Locate the cell with the specified text and output its [X, Y] center coordinate. 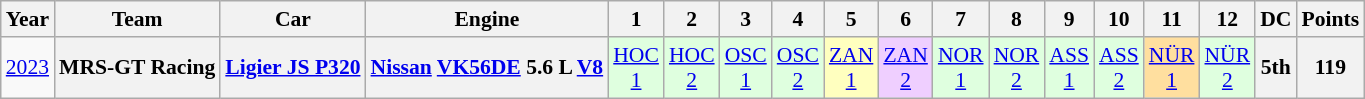
NOR1 [961, 68]
119 [1330, 68]
2023 [28, 68]
10 [1119, 19]
Points [1330, 19]
HOC1 [636, 68]
ZAN1 [851, 68]
2 [692, 19]
NÜR1 [1172, 68]
OSC1 [746, 68]
Nissan VK56DE 5.6 L V8 [488, 68]
3 [746, 19]
HOC2 [692, 68]
OSC2 [798, 68]
MRS-GT Racing [137, 68]
5th [1276, 68]
4 [798, 19]
9 [1069, 19]
6 [905, 19]
12 [1227, 19]
Engine [488, 19]
5 [851, 19]
ZAN2 [905, 68]
7 [961, 19]
Team [137, 19]
ASS1 [1069, 68]
8 [1017, 19]
11 [1172, 19]
1 [636, 19]
ASS2 [1119, 68]
NOR2 [1017, 68]
Year [28, 19]
NÜR2 [1227, 68]
DC [1276, 19]
Car [292, 19]
Ligier JS P320 [292, 68]
